Pinpoint the cell where the given text exists, returning its [X, Y] midpoint coordinate. 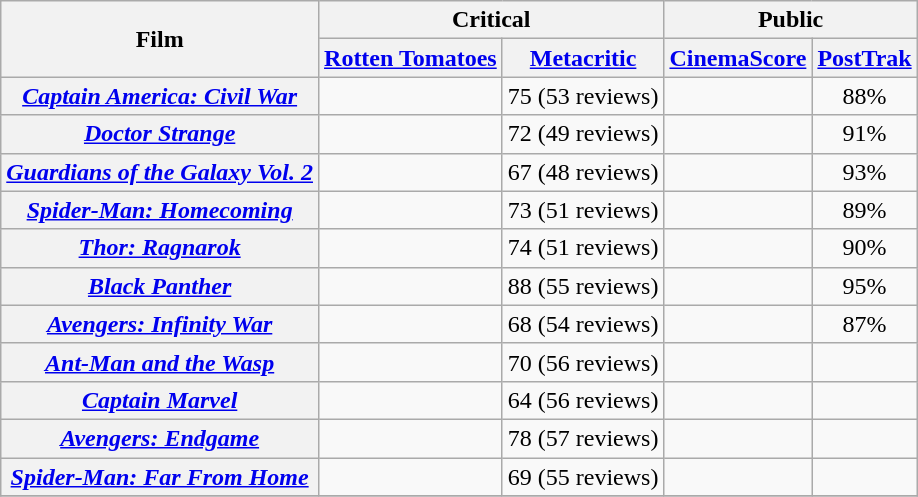
75 (53 reviews) [583, 96]
Public [790, 20]
90% [864, 248]
Spider-Man: Far From Home [160, 477]
87% [864, 324]
95% [864, 286]
91% [864, 134]
88% [864, 96]
Doctor Strange [160, 134]
Black Panther [160, 286]
89% [864, 210]
67 (48 reviews) [583, 172]
Thor: Ragnarok [160, 248]
88 (55 reviews) [583, 286]
Spider-Man: Homecoming [160, 210]
Captain Marvel [160, 400]
64 (56 reviews) [583, 400]
74 (51 reviews) [583, 248]
PostTrak [864, 58]
68 (54 reviews) [583, 324]
Rotten Tomatoes [411, 58]
Ant-Man and the Wasp [160, 362]
73 (51 reviews) [583, 210]
72 (49 reviews) [583, 134]
Guardians of the Galaxy Vol. 2 [160, 172]
69 (55 reviews) [583, 477]
CinemaScore [738, 58]
Captain America: Civil War [160, 96]
Avengers: Infinity War [160, 324]
Avengers: Endgame [160, 438]
Film [160, 39]
Critical [492, 20]
78 (57 reviews) [583, 438]
70 (56 reviews) [583, 362]
93% [864, 172]
Metacritic [583, 58]
